Provide the [x, y] coordinate of the cell's center where the given text is located.  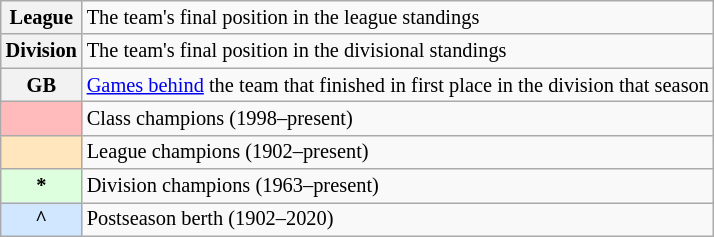
GB [42, 85]
Games behind the team that finished in first place in the division that season [398, 85]
League [42, 17]
Division [42, 51]
Class champions (1998–present) [398, 118]
Division champions (1963–present) [398, 186]
^ [42, 219]
The team's final position in the divisional standings [398, 51]
The team's final position in the league standings [398, 17]
* [42, 186]
Postseason berth (1902–2020) [398, 219]
League champions (1902–present) [398, 152]
